Search for the cell housing the specified text and yield its (X, Y) center coordinate. 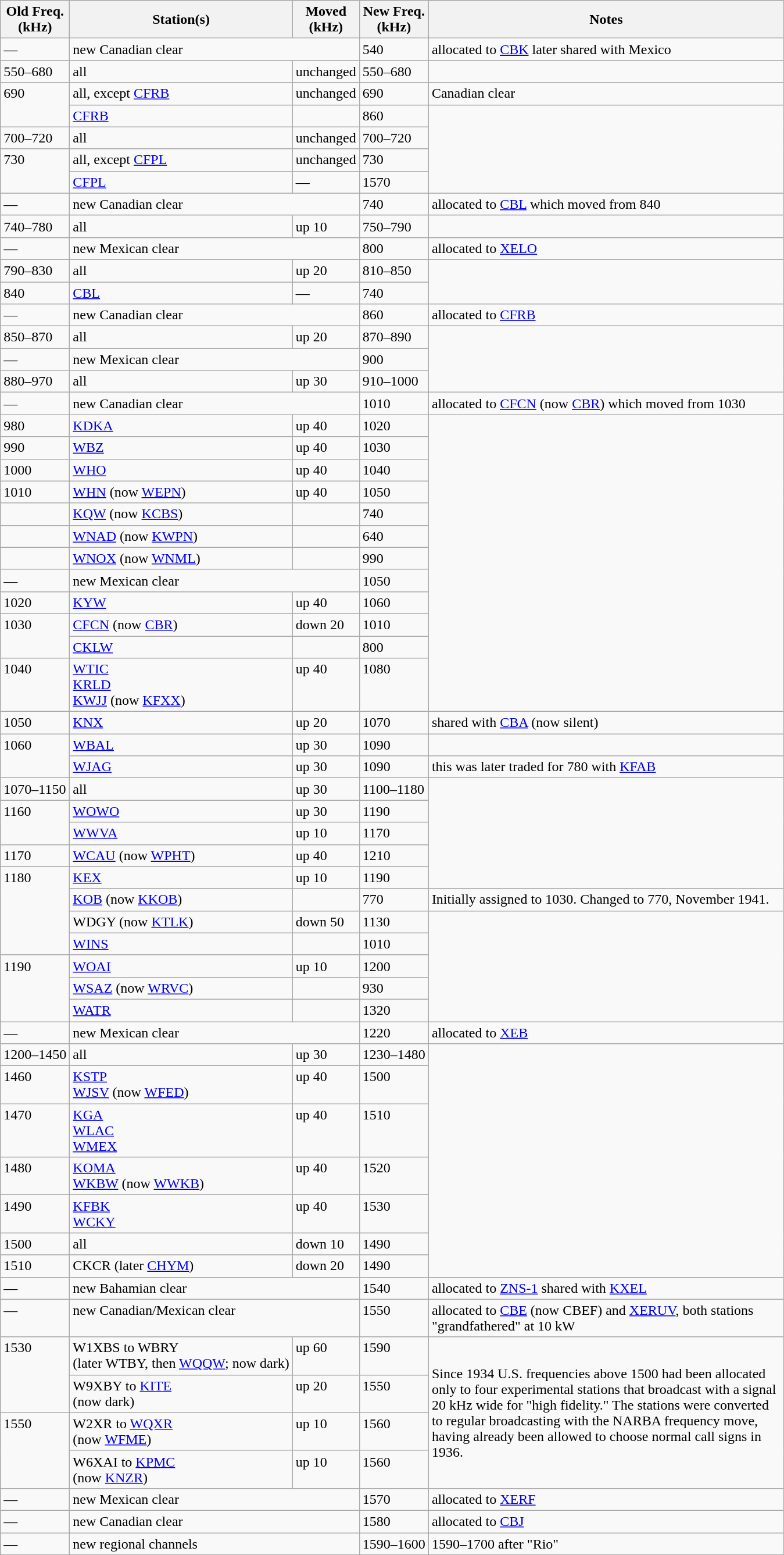
930 (394, 988)
1230–1480 (394, 1055)
1220 (394, 1032)
1540 (394, 1288)
1520 (394, 1176)
1580 (394, 1521)
WOAI (181, 966)
1070–1150 (35, 789)
CFRB (181, 116)
W9XBY to KITE(now dark) (181, 1393)
1470 (35, 1130)
CKLW (181, 647)
KOMAWKBW (now WWKB) (181, 1176)
allocated to CBK later shared with Mexico (606, 49)
all, except CFPL (181, 160)
KDKA (181, 426)
WHO (181, 470)
1130 (394, 922)
1080 (394, 685)
down 10 (325, 1244)
allocated to XELO (606, 248)
allocated to CBL which moved from 840 (606, 204)
1100–1180 (394, 789)
1200 (394, 966)
KGAWLACWMEX (181, 1130)
WNAD (now KWPN) (181, 536)
up 60 (325, 1356)
1480 (35, 1176)
shared with CBA (now silent) (606, 723)
down 50 (325, 922)
Notes (606, 20)
850–870 (35, 337)
WATR (181, 1010)
Old Freq.(kHz) (35, 20)
770 (394, 900)
allocated to CFRB (606, 315)
WBZ (181, 448)
WCAU (now WPHT) (181, 855)
1180 (35, 911)
WOWO (181, 811)
KQW (now KCBS) (181, 514)
allocated to XEB (606, 1032)
810–850 (394, 270)
750–790 (394, 226)
870–890 (394, 337)
1200–1450 (35, 1055)
Moved(kHz) (325, 20)
1320 (394, 1010)
WJAG (181, 767)
KYW (181, 602)
KEX (181, 878)
allocated to XERF (606, 1499)
KSTPWJSV (now WFED) (181, 1085)
allocated to CFCN (now CBR) which moved from 1030 (606, 404)
540 (394, 49)
910–1000 (394, 381)
840 (35, 293)
W2XR to WQXR(now WFME) (181, 1432)
WDGY (now KTLK) (181, 922)
WINS (181, 944)
new Canadian/Mexican clear (214, 1318)
1160 (35, 822)
new regional channels (214, 1544)
WTICKRLDKWJJ (now KFXX) (181, 685)
1210 (394, 855)
allocated to CBE (now CBEF) and XERUV, both stations "grandfathered" at 10 kW (606, 1318)
KFBKWCKY (181, 1214)
all, except CFRB (181, 94)
790–830 (35, 270)
1070 (394, 723)
WHN (now WEPN) (181, 492)
CKCR (later CHYM) (181, 1266)
980 (35, 426)
640 (394, 536)
1590–1600 (394, 1544)
new Bahamian clear (214, 1288)
KNX (181, 723)
this was later traded for 780 with KFAB (606, 767)
Initially assigned to 1030. Changed to 770, November 1941. (606, 900)
1590 (394, 1356)
1000 (35, 470)
WSAZ (now WRVC) (181, 988)
W6XAI to KPMC(now KNZR) (181, 1469)
1590–1700 after "Rio" (606, 1544)
WNOX (now WNML) (181, 558)
WBAL (181, 745)
WWVA (181, 833)
W1XBS to WBRY(later WTBY, then WQQW; now dark) (181, 1356)
1460 (35, 1085)
Station(s) (181, 20)
allocated to ZNS-1 shared with KXEL (606, 1288)
CFCN (now CBR) (181, 625)
CFPL (181, 182)
740–780 (35, 226)
allocated to CBJ (606, 1521)
880–970 (35, 381)
CBL (181, 293)
900 (394, 359)
KOB (now KKOB) (181, 900)
Canadian clear (606, 94)
New Freq.(kHz) (394, 20)
